From the cell containing the given text, extract its center point as [X, Y] coordinate. 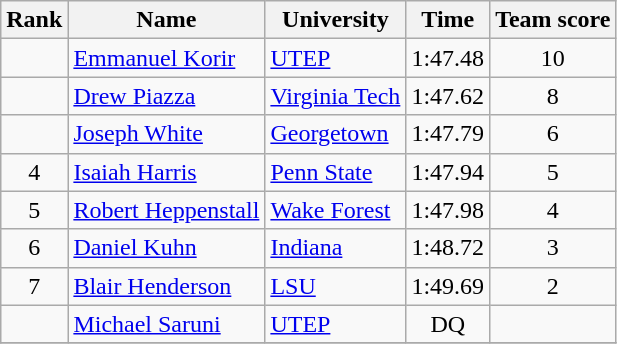
Daniel Kuhn [166, 248]
1:48.72 [448, 248]
1:47.98 [448, 210]
LSU [336, 286]
Blair Henderson [166, 286]
University [336, 20]
Indiana [336, 248]
DQ [448, 324]
8 [553, 96]
2 [553, 286]
Team score [553, 20]
10 [553, 58]
Isaiah Harris [166, 172]
Wake Forest [336, 210]
Drew Piazza [166, 96]
1:47.94 [448, 172]
1:49.69 [448, 286]
1:47.62 [448, 96]
Name [166, 20]
3 [553, 248]
Georgetown [336, 134]
Michael Saruni [166, 324]
Robert Heppenstall [166, 210]
Virginia Tech [336, 96]
Time [448, 20]
Joseph White [166, 134]
7 [34, 286]
1:47.48 [448, 58]
Emmanuel Korir [166, 58]
Penn State [336, 172]
Rank [34, 20]
1:47.79 [448, 134]
